Detect which cell encompasses the target text, then output its (x, y) center coordinate. 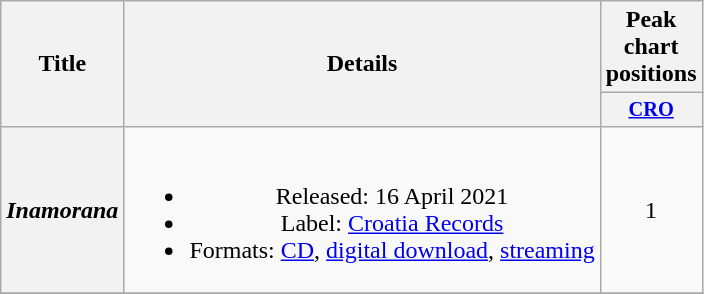
1 (651, 210)
Released: 16 April 2021Label: Croatia RecordsFormats: CD, digital download, streaming (362, 210)
Details (362, 64)
Title (62, 64)
Peak chart positions (651, 47)
Inamorana (62, 210)
CRO (651, 110)
